Find where the given text appears and provide that cell's center as (X, Y) coordinate. 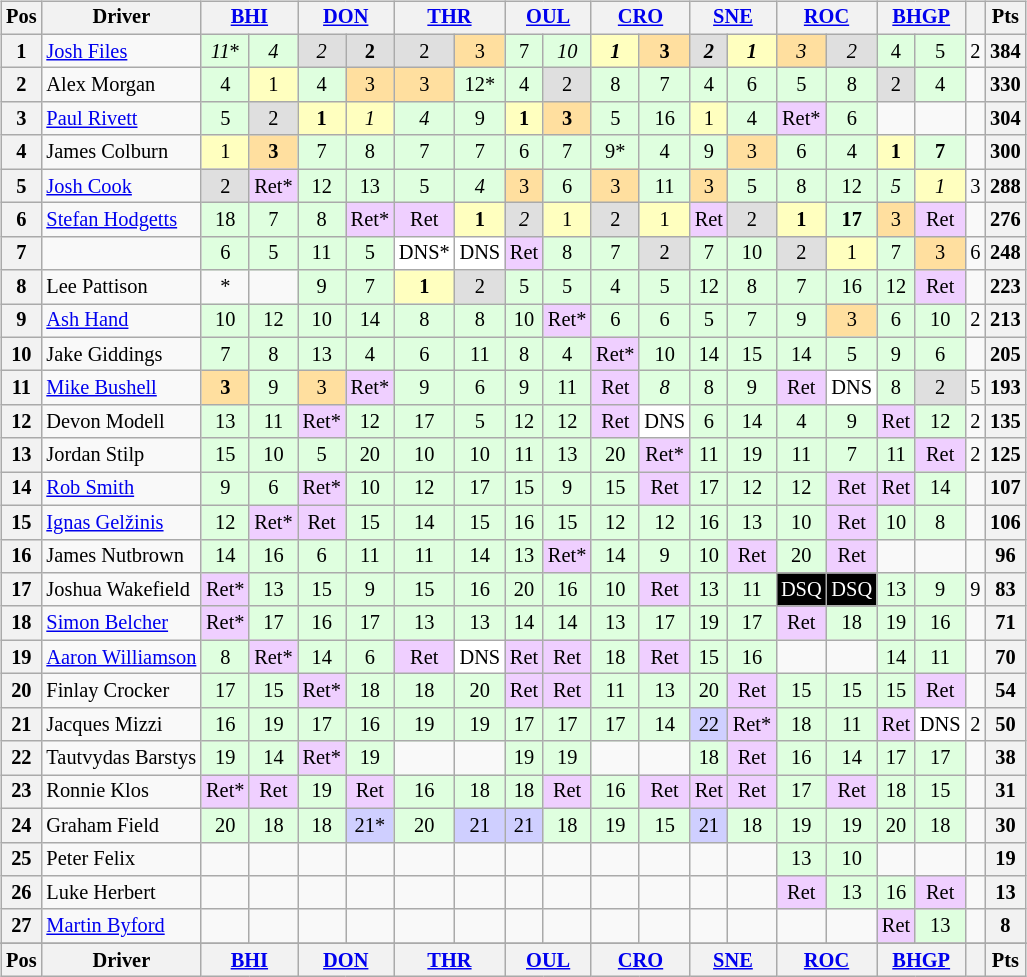
288 (1005, 186)
384 (1005, 51)
Tautvydas Barstys (121, 758)
54 (1005, 691)
223 (1005, 287)
Alex Morgan (121, 85)
30 (1005, 825)
11* (225, 51)
21* (370, 825)
25 (21, 859)
12* (480, 85)
Luke Herbert (121, 893)
Jake Giddings (121, 354)
* (225, 287)
50 (1005, 724)
Joshua Wakefield (121, 590)
Finlay Crocker (121, 691)
135 (1005, 422)
Jacques Mizzi (121, 724)
125 (1005, 455)
Aaron Williamson (121, 657)
213 (1005, 321)
276 (1005, 220)
Ignas Gelžinis (121, 522)
31 (1005, 792)
Josh Cook (121, 186)
107 (1005, 489)
38 (1005, 758)
Graham Field (121, 825)
DNS* (424, 253)
193 (1005, 388)
Mike Bushell (121, 388)
330 (1005, 85)
Martin Byford (121, 926)
Ash Hand (121, 321)
James Colburn (121, 152)
26 (21, 893)
Lee Pattison (121, 287)
205 (1005, 354)
23 (21, 792)
Rob Smith (121, 489)
Josh Files (121, 51)
Simon Belcher (121, 623)
24 (21, 825)
Paul Rivett (121, 119)
106 (1005, 522)
James Nutbrown (121, 556)
83 (1005, 590)
9* (615, 152)
Ronnie Klos (121, 792)
96 (1005, 556)
248 (1005, 253)
Stefan Hodgetts (121, 220)
Devon Modell (121, 422)
70 (1005, 657)
Peter Felix (121, 859)
71 (1005, 623)
27 (21, 926)
300 (1005, 152)
Jordan Stilp (121, 455)
304 (1005, 119)
